Provide the [x, y] coordinate of the cell's center where the given text is located.  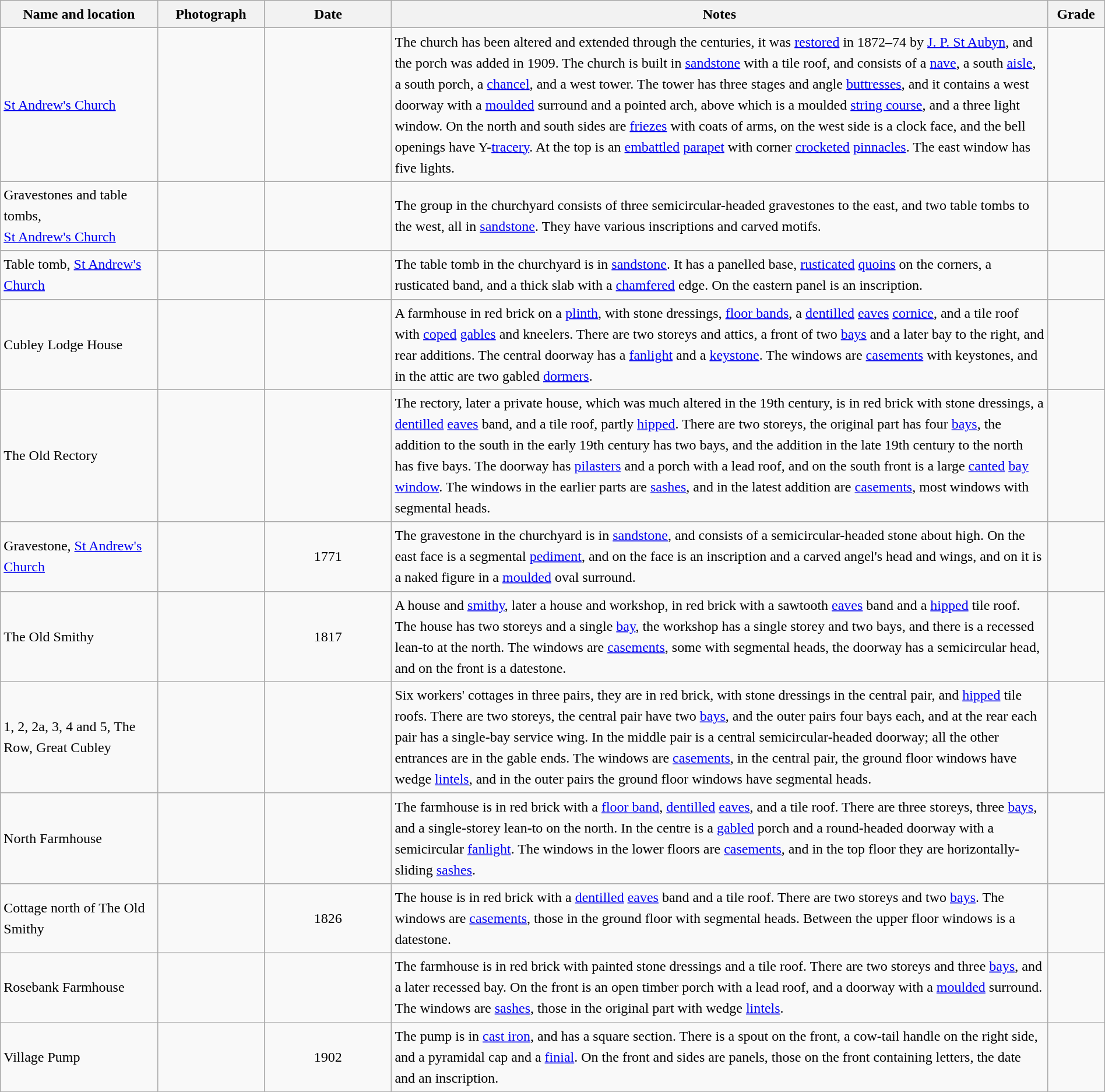
Grade [1076, 14]
Cottage north of The Old Smithy [79, 918]
North Farmhouse [79, 838]
Date [328, 14]
Table tomb, St Andrew's Church [79, 275]
The Old Rectory [79, 456]
1902 [328, 1058]
Gravestone, St Andrew's Church [79, 556]
St Andrew's Church [79, 105]
Village Pump [79, 1058]
1, 2, 2a, 3, 4 and 5, The Row, Great Cubley [79, 737]
The Old Smithy [79, 637]
1771 [328, 556]
Gravestones and table tombs,St Andrew's Church [79, 216]
1817 [328, 637]
Rosebank Farmhouse [79, 988]
Photograph [211, 14]
1826 [328, 918]
Cubley Lodge House [79, 344]
Notes [719, 14]
Name and location [79, 14]
